From the cell containing the given text, extract its center point as (x, y) coordinate. 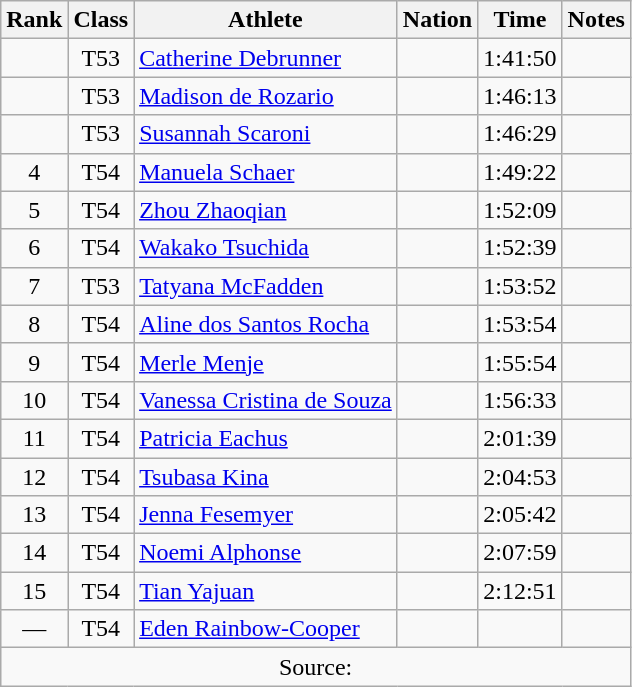
Time (520, 20)
1:53:52 (520, 286)
2:07:59 (520, 553)
15 (34, 591)
4 (34, 172)
7 (34, 286)
Nation (437, 20)
Catherine Debrunner (266, 58)
Tian Yajuan (266, 591)
2:01:39 (520, 438)
Rank (34, 20)
Tatyana McFadden (266, 286)
2:04:53 (520, 477)
1:41:50 (520, 58)
Athlete (266, 20)
Eden Rainbow-Cooper (266, 629)
10 (34, 400)
Zhou Zhaoqian (266, 210)
1:49:22 (520, 172)
Madison de Rozario (266, 96)
1:52:39 (520, 248)
1:52:09 (520, 210)
1:53:54 (520, 324)
1:46:13 (520, 96)
Tsubasa Kina (266, 477)
Susannah Scaroni (266, 134)
Noemi Alphonse (266, 553)
2:05:42 (520, 515)
6 (34, 248)
11 (34, 438)
8 (34, 324)
Vanessa Cristina de Souza (266, 400)
1:46:29 (520, 134)
9 (34, 362)
Jenna Fesemyer (266, 515)
1:55:54 (520, 362)
— (34, 629)
12 (34, 477)
Class (101, 20)
Aline dos Santos Rocha (266, 324)
2:12:51 (520, 591)
Patricia Eachus (266, 438)
Notes (596, 20)
13 (34, 515)
Source: (316, 667)
Merle Menje (266, 362)
Wakako Tsuchida (266, 248)
14 (34, 553)
Manuela Schaer (266, 172)
5 (34, 210)
1:56:33 (520, 400)
